Search for the cell housing the specified text and yield its [x, y] center coordinate. 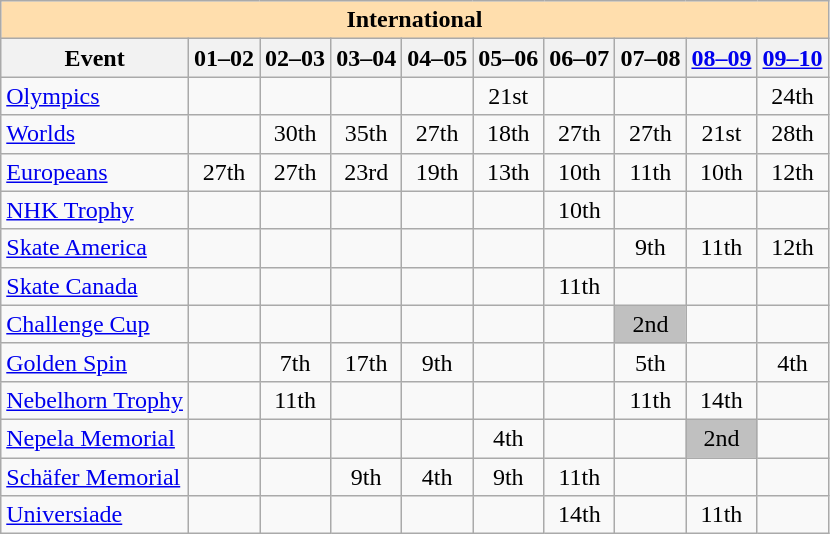
Universiade [95, 515]
Nepela Memorial [95, 438]
Olympics [95, 96]
7th [296, 362]
24th [792, 96]
02–03 [296, 58]
Golden Spin [95, 362]
International [414, 20]
5th [650, 362]
06–07 [580, 58]
Europeans [95, 172]
Nebelhorn Trophy [95, 400]
19th [438, 172]
05–06 [508, 58]
08–09 [722, 58]
04–05 [438, 58]
Schäfer Memorial [95, 477]
23rd [366, 172]
Skate America [95, 248]
NHK Trophy [95, 210]
Skate Canada [95, 286]
17th [366, 362]
35th [366, 134]
07–08 [650, 58]
09–10 [792, 58]
Event [95, 58]
03–04 [366, 58]
18th [508, 134]
Challenge Cup [95, 324]
13th [508, 172]
Worlds [95, 134]
01–02 [224, 58]
28th [792, 134]
30th [296, 134]
